Determine the (X, Y) coordinate at the center of the cell enclosing the given text.  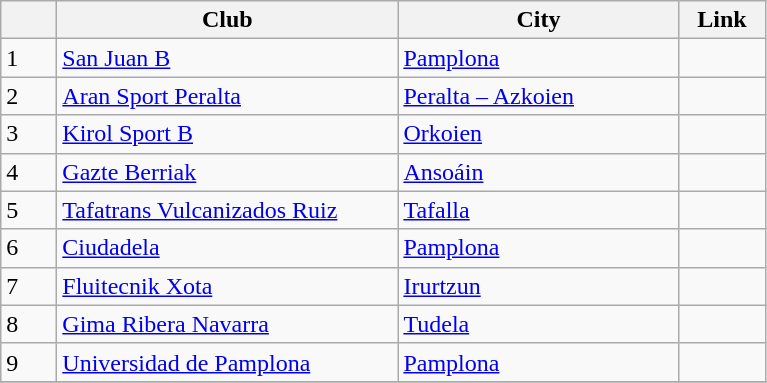
5 (29, 210)
8 (29, 324)
Orkoien (538, 134)
9 (29, 362)
Irurtzun (538, 286)
Fluitecnik Xota (228, 286)
Peralta – Azkoien (538, 96)
Tafalla (538, 210)
3 (29, 134)
Gima Ribera Navarra (228, 324)
Universidad de Pamplona (228, 362)
7 (29, 286)
2 (29, 96)
San Juan B (228, 58)
Aran Sport Peralta (228, 96)
Link (722, 20)
Gazte Berriak (228, 172)
4 (29, 172)
Tafatrans Vulcanizados Ruiz (228, 210)
Kirol Sport B (228, 134)
City (538, 20)
Tudela (538, 324)
Ansoáin (538, 172)
6 (29, 248)
1 (29, 58)
Club (228, 20)
Ciudadela (228, 248)
